Search for the cell housing the specified text and yield its [x, y] center coordinate. 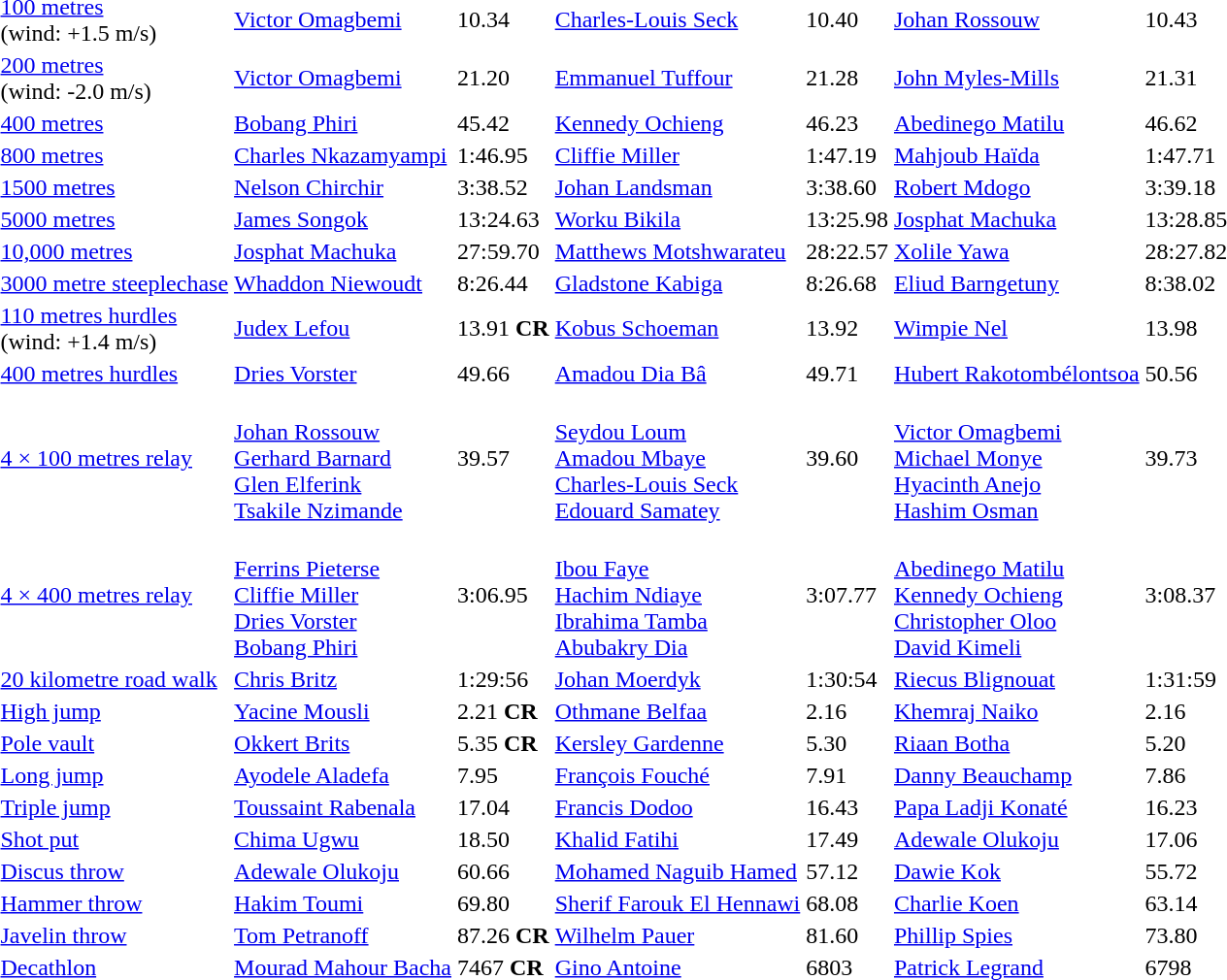
1:46.95 [504, 155]
Johan Moerdyk [678, 679]
Toussaint Rabenala [344, 807]
Kobus Schoeman [678, 328]
39.57 [504, 458]
Cliffie Miller [678, 155]
18.50 [504, 839]
3:07.77 [847, 595]
5.35 CR [504, 743]
7.95 [504, 775]
Seydou LoumAmadou MbayeCharles-Louis SeckEdouard Samatey [678, 458]
27:59.70 [504, 251]
Mohamed Naguib Hamed [678, 871]
5.30 [847, 743]
60.66 [504, 871]
Wilhelm Pauer [678, 935]
3:38.52 [504, 187]
7.91 [847, 775]
13:24.63 [504, 219]
Tom Petranoff [344, 935]
57.12 [847, 871]
James Songok [344, 219]
Victor Omagbemi [344, 78]
68.08 [847, 903]
3:06.95 [504, 595]
Papa Ladji Konaté [1016, 807]
Khalid Fatihi [678, 839]
81.60 [847, 935]
Phillip Spies [1016, 935]
45.42 [504, 123]
39.60 [847, 458]
87.26 CR [504, 935]
28:22.57 [847, 251]
Kersley Gardenne [678, 743]
Ibou FayeHachim NdiayeIbrahima TambaAbubakry Dia [678, 595]
Okkert Brits [344, 743]
13:25.98 [847, 219]
Johan RossouwGerhard BarnardGlen ElferinkTsakile Nzimande [344, 458]
Xolile Yawa [1016, 251]
Ayodele Aladefa [344, 775]
Johan Landsman [678, 187]
Emmanuel Tuffour [678, 78]
Gladstone Kabiga [678, 283]
Riaan Botha [1016, 743]
Khemraj Naiko [1016, 711]
Worku Bikila [678, 219]
Mahjoub Haïda [1016, 155]
Danny Beauchamp [1016, 775]
13.91 CR [504, 328]
Chima Ugwu [344, 839]
Abedinego Matilu [1016, 123]
49.71 [847, 374]
Nelson Chirchir [344, 187]
Yacine Mousli [344, 711]
Dawie Kok [1016, 871]
Kennedy Ochieng [678, 123]
17.49 [847, 839]
Bobang Phiri [344, 123]
John Myles-Mills [1016, 78]
Judex Lefou [344, 328]
Dries Vorster [344, 374]
Matthews Motshwarateu [678, 251]
Othmane Belfaa [678, 711]
Chris Britz [344, 679]
Riecus Blignouat [1016, 679]
2.16 [847, 711]
8:26.68 [847, 283]
16.43 [847, 807]
Charles Nkazamyampi [344, 155]
1:47.19 [847, 155]
46.23 [847, 123]
Hakim Toumi [344, 903]
Eliud Barngetuny [1016, 283]
Francis Dodoo [678, 807]
1:29:56 [504, 679]
Victor OmagbemiMichael MonyeHyacinth AnejoHashim Osman [1016, 458]
François Fouché [678, 775]
Ferrins PieterseCliffie MillerDries VorsterBobang Phiri [344, 595]
21.28 [847, 78]
Wimpie Nel [1016, 328]
3:38.60 [847, 187]
Hubert Rakotombélontsoa [1016, 374]
Abedinego MatiluKennedy OchiengChristopher OlooDavid Kimeli [1016, 595]
8:26.44 [504, 283]
1:30:54 [847, 679]
69.80 [504, 903]
Sherif Farouk El Hennawi [678, 903]
Whaddon Niewoudt [344, 283]
21.20 [504, 78]
Robert Mdogo [1016, 187]
2.21 CR [504, 711]
49.66 [504, 374]
17.04 [504, 807]
Charlie Koen [1016, 903]
13.92 [847, 328]
Amadou Dia Bâ [678, 374]
